Detect which cell encompasses the target text, then output its (x, y) center coordinate. 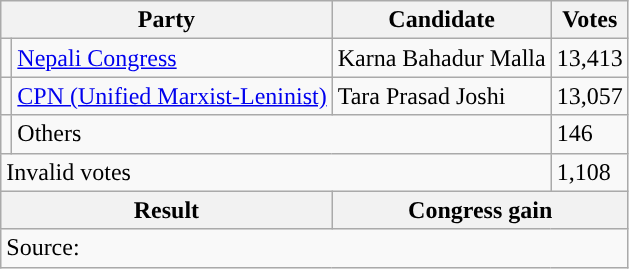
146 (590, 134)
Result (166, 210)
1,108 (590, 172)
13,413 (590, 58)
Nepali Congress (172, 58)
Others (282, 134)
Source: (314, 248)
13,057 (590, 96)
Party (166, 20)
Tara Prasad Joshi (442, 96)
CPN (Unified Marxist-Leninist) (172, 96)
Votes (590, 20)
Congress gain (480, 210)
Candidate (442, 20)
Karna Bahadur Malla (442, 58)
Invalid votes (276, 172)
